Pinpoint the cell where the given text exists, returning its [x, y] midpoint coordinate. 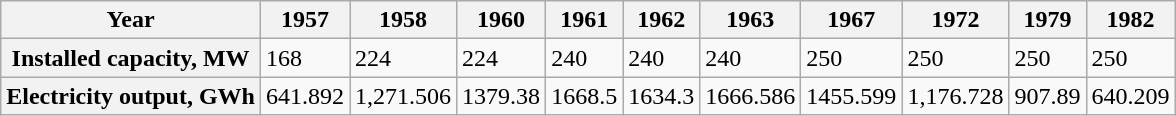
1967 [852, 20]
1972 [956, 20]
Installed capacity, MW [131, 58]
1668.5 [584, 96]
640.209 [1130, 96]
1979 [1048, 20]
Year [131, 20]
1958 [404, 20]
1957 [304, 20]
1982 [1130, 20]
1963 [750, 20]
1961 [584, 20]
641.892 [304, 96]
1634.3 [662, 96]
168 [304, 58]
1,176.728 [956, 96]
1960 [502, 20]
1,271.506 [404, 96]
1455.599 [852, 96]
1379.38 [502, 96]
1666.586 [750, 96]
907.89 [1048, 96]
1962 [662, 20]
Electricity output, GWh [131, 96]
